Pinpoint the cell where the given text exists, returning its [x, y] midpoint coordinate. 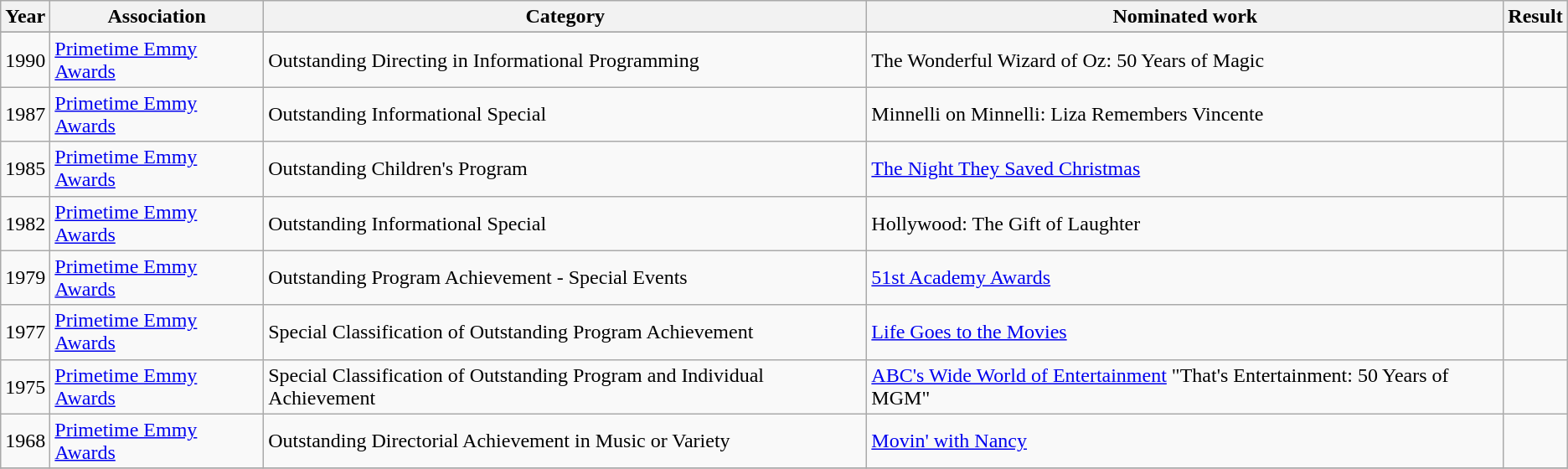
ABC's Wide World of Entertainment "That's Entertainment: 50 Years of MGM" [1185, 387]
Life Goes to the Movies [1185, 332]
Minnelli on Minnelli: Liza Remembers Vincente [1185, 114]
1982 [25, 223]
Nominated work [1185, 17]
51st Academy Awards [1185, 278]
1985 [25, 169]
1990 [25, 60]
Result [1535, 17]
1977 [25, 332]
Special Classification of Outstanding Program and Individual Achievement [565, 387]
1968 [25, 441]
Movin' with Nancy [1185, 441]
1975 [25, 387]
The Night They Saved Christmas [1185, 169]
Category [565, 17]
1979 [25, 278]
Year [25, 17]
Outstanding Directorial Achievement in Music or Variety [565, 441]
Special Classification of Outstanding Program Achievement [565, 332]
Hollywood: The Gift of Laughter [1185, 223]
Association [157, 17]
1987 [25, 114]
Outstanding Directing in Informational Programming [565, 60]
Outstanding Children's Program [565, 169]
Outstanding Program Achievement - Special Events [565, 278]
The Wonderful Wizard of Oz: 50 Years of Magic [1185, 60]
